Scan for the cell matching the given text and deliver its (x, y) coordinate at center. 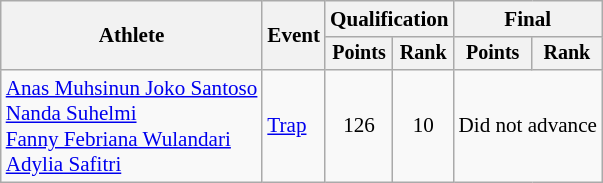
Final (528, 18)
Event (294, 36)
Did not advance (528, 126)
126 (359, 126)
Trap (294, 126)
10 (424, 126)
Qualification (389, 18)
Anas Muhsinun Joko SantosoNanda SuhelmiFanny Febriana WulandariAdylia Safitri (132, 126)
Athlete (132, 36)
